Detect which cell encompasses the target text, then output its (X, Y) center coordinate. 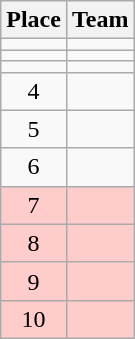
6 (34, 167)
Place (34, 20)
Team (100, 20)
4 (34, 91)
10 (34, 319)
5 (34, 129)
8 (34, 243)
9 (34, 281)
7 (34, 205)
